Identify which cell holds the provided text, then report its (X, Y) central coordinate. 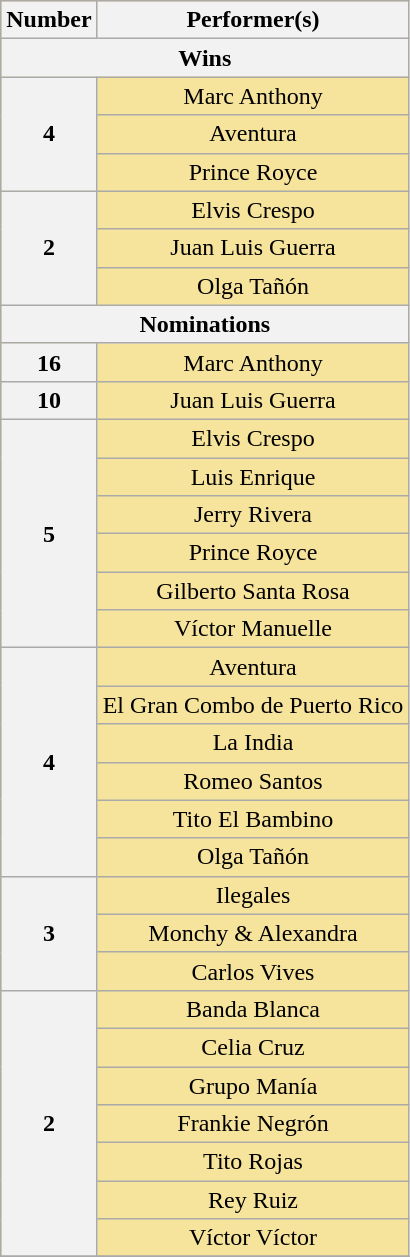
3 (49, 933)
Jerry Rivera (253, 515)
Ilegales (253, 895)
Luis Enrique (253, 477)
Carlos Vives (253, 971)
Tito El Bambino (253, 819)
El Gran Combo de Puerto Rico (253, 705)
Celia Cruz (253, 1047)
Banda Blanca (253, 1009)
16 (49, 362)
Performer(s) (253, 20)
Romeo Santos (253, 781)
Gilberto Santa Rosa (253, 591)
Wins (205, 58)
Grupo Manía (253, 1085)
Nominations (205, 324)
Tito Rojas (253, 1162)
5 (49, 533)
Monchy & Alexandra (253, 933)
Frankie Negrón (253, 1124)
10 (49, 400)
Rey Ruiz (253, 1200)
Víctor Víctor (253, 1238)
Víctor Manuelle (253, 629)
La India (253, 743)
Number (49, 20)
